Scan for the cell matching the given text and deliver its [x, y] coordinate at center. 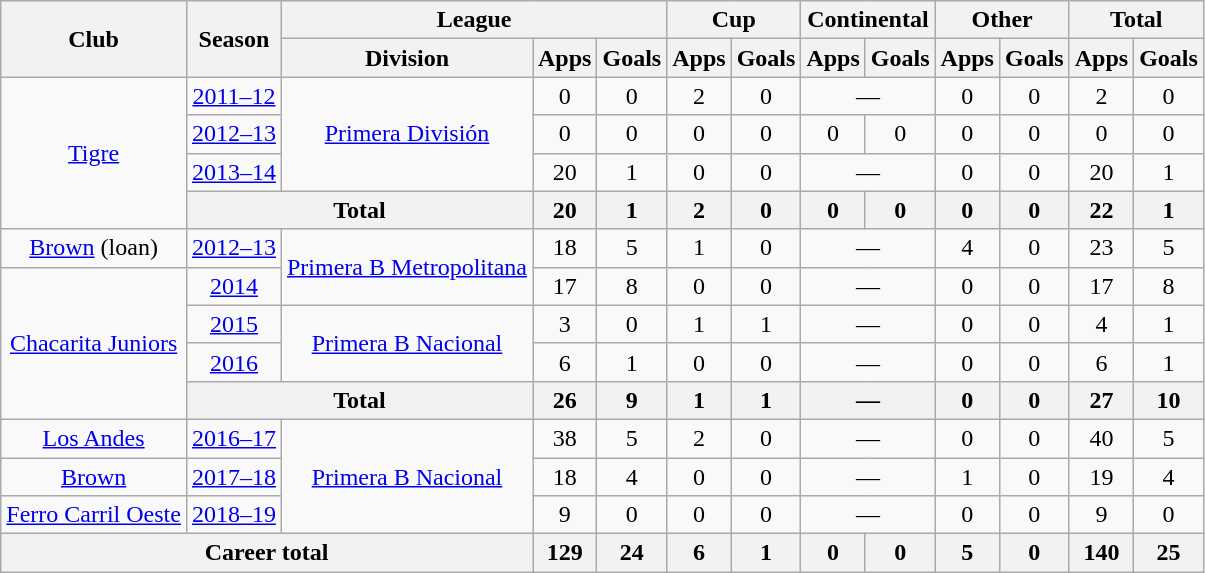
2016–17 [234, 438]
10 [1169, 400]
26 [564, 400]
Season [234, 39]
Club [94, 39]
129 [564, 553]
24 [632, 553]
40 [1101, 438]
2014 [234, 286]
League [474, 20]
Division [406, 58]
Brown (loan) [94, 248]
27 [1101, 400]
Other [1002, 20]
Chacarita Juniors [94, 343]
2018–19 [234, 515]
19 [1101, 477]
2015 [234, 324]
22 [1101, 210]
2017–18 [234, 477]
Continental [868, 20]
Tigre [94, 153]
Cup [734, 20]
140 [1101, 553]
2011–12 [234, 96]
2013–14 [234, 172]
38 [564, 438]
Primera B Metropolitana [406, 267]
Brown [94, 477]
Ferro Carril Oeste [94, 515]
2016 [234, 362]
25 [1169, 553]
Primera División [406, 134]
3 [564, 324]
Los Andes [94, 438]
Career total [267, 553]
23 [1101, 248]
